Locate the cell with the specified text and output its [X, Y] center coordinate. 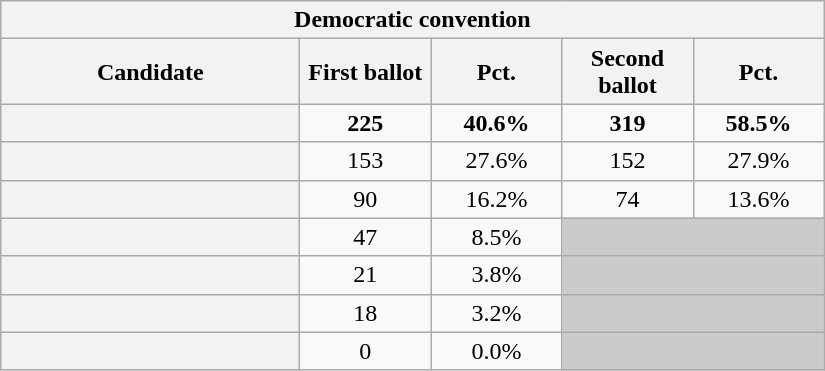
90 [366, 199]
58.5% [758, 123]
Democratic convention [412, 20]
319 [628, 123]
27.6% [496, 161]
153 [366, 161]
First ballot [366, 72]
0 [366, 351]
18 [366, 313]
21 [366, 275]
40.6% [496, 123]
13.6% [758, 199]
0.0% [496, 351]
47 [366, 237]
225 [366, 123]
16.2% [496, 199]
Candidate [150, 72]
8.5% [496, 237]
3.2% [496, 313]
74 [628, 199]
3.8% [496, 275]
152 [628, 161]
27.9% [758, 161]
Second ballot [628, 72]
